Search for the cell housing the specified text and yield its (x, y) center coordinate. 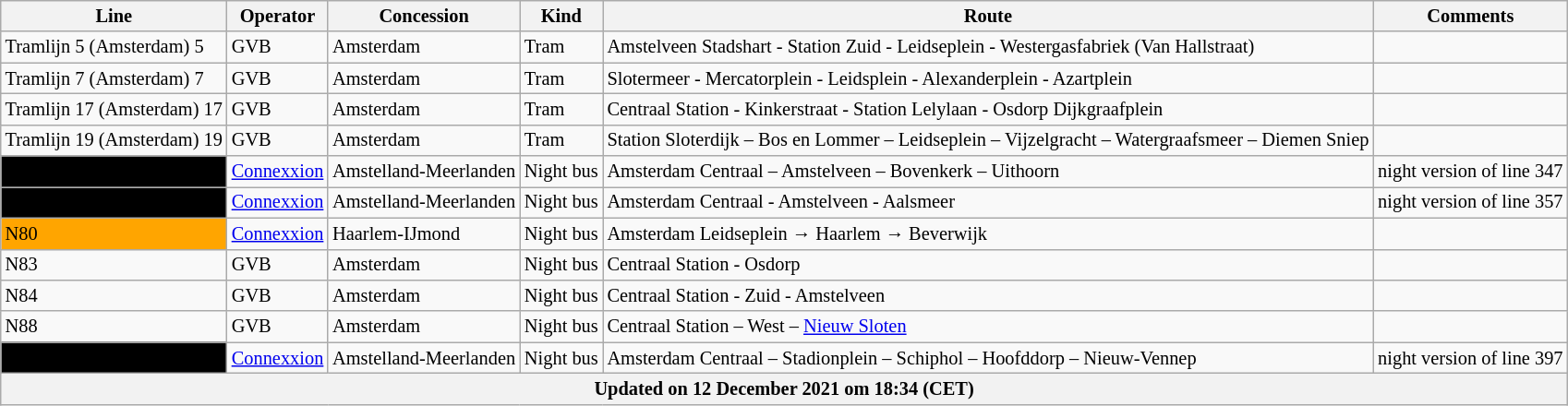
Tramlijn 17 (Amsterdam) 17 (115, 109)
night version of line 357 (1470, 202)
Centraal Station - Zuid - Amstelveen (988, 295)
Amstelveen Stadshart - Station Zuid - Leidseplein - Westergasfabriek (Van Hallstraat) (988, 47)
Tramlijn 19 (Amsterdam) 19 (115, 140)
night version of line 397 (1470, 358)
Updated on 12 December 2021 om 18:34 (CET) (785, 388)
N47 (115, 172)
N97 (115, 358)
Kind (561, 16)
N83 (115, 265)
N80 (115, 233)
Line (115, 16)
Tramlijn 5 (Amsterdam) 5 (115, 47)
Centraal Station – West – Nieuw Sloten (988, 327)
night version of line 347 (1470, 172)
Concession (424, 16)
Haarlem-IJmond (424, 233)
N84 (115, 295)
Centraal Station - Kinkerstraat - Station Lelylaan - Osdorp Dijkgraafplein (988, 109)
Comments (1470, 16)
N88 (115, 327)
Route (988, 16)
Operator (277, 16)
Amsterdam Centraal - Amstelveen - Aalsmeer (988, 202)
Slotermeer - Mercatorplein - Leidsplein - Alexanderplein - Azartplein (988, 78)
Station Sloterdijk – Bos en Lommer – Leidseplein – Vijzelgracht – Watergraafsmeer – Diemen Sniep (988, 140)
Amsterdam Centraal – Amstelveen – Bovenkerk – Uithoorn (988, 172)
N57 (115, 202)
Tramlijn 7 (Amsterdam) 7 (115, 78)
Amsterdam Leidseplein → Haarlem → Beverwijk (988, 233)
Amsterdam Centraal – Stadionplein – Schiphol – Hoofddorp – Nieuw-Vennep (988, 358)
Centraal Station - Osdorp (988, 265)
